From the cell containing the given text, extract its center point as [x, y] coordinate. 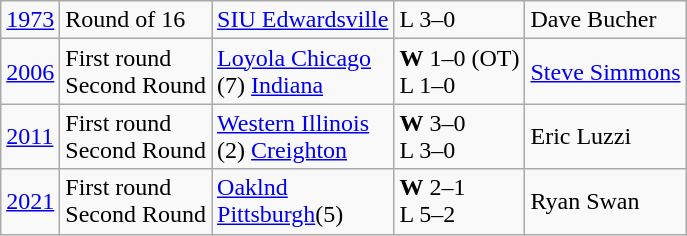
1973 [30, 20]
Eric Luzzi [606, 136]
Steve Simmons [606, 72]
Oaklnd Pittsburgh(5) [303, 202]
2006 [30, 72]
Loyola Chicago (7) Indiana [303, 72]
Western Illinois(2) Creighton [303, 136]
W 3–0L 3–0 [460, 136]
Round of 16 [136, 20]
W 1–0 (OT)L 1–0 [460, 72]
Ryan Swan [606, 202]
Dave Bucher [606, 20]
W 2–1L 5–2 [460, 202]
2011 [30, 136]
2021 [30, 202]
SIU Edwardsville [303, 20]
L 3–0 [460, 20]
